Return (x, y) of the center of cell containing provided text 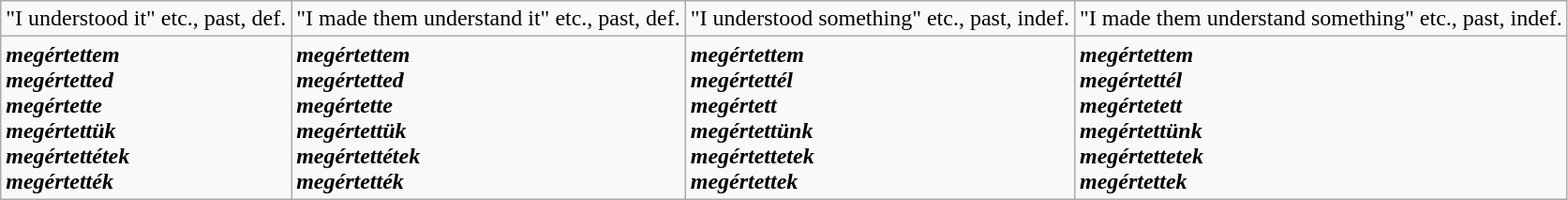
megértettemmegértettélmegértettmegértettünkmegértettetekmegértettek (879, 118)
"I made them understand it" etc., past, def. (489, 19)
megértettemmegértettélmegértetettmegértettünkmegértettetekmegértettek (1321, 118)
"I made them understand something" etc., past, indef. (1321, 19)
"I understood something" etc., past, indef. (879, 19)
"I understood it" etc., past, def. (146, 19)
